Detect which cell encompasses the target text, then output its (X, Y) center coordinate. 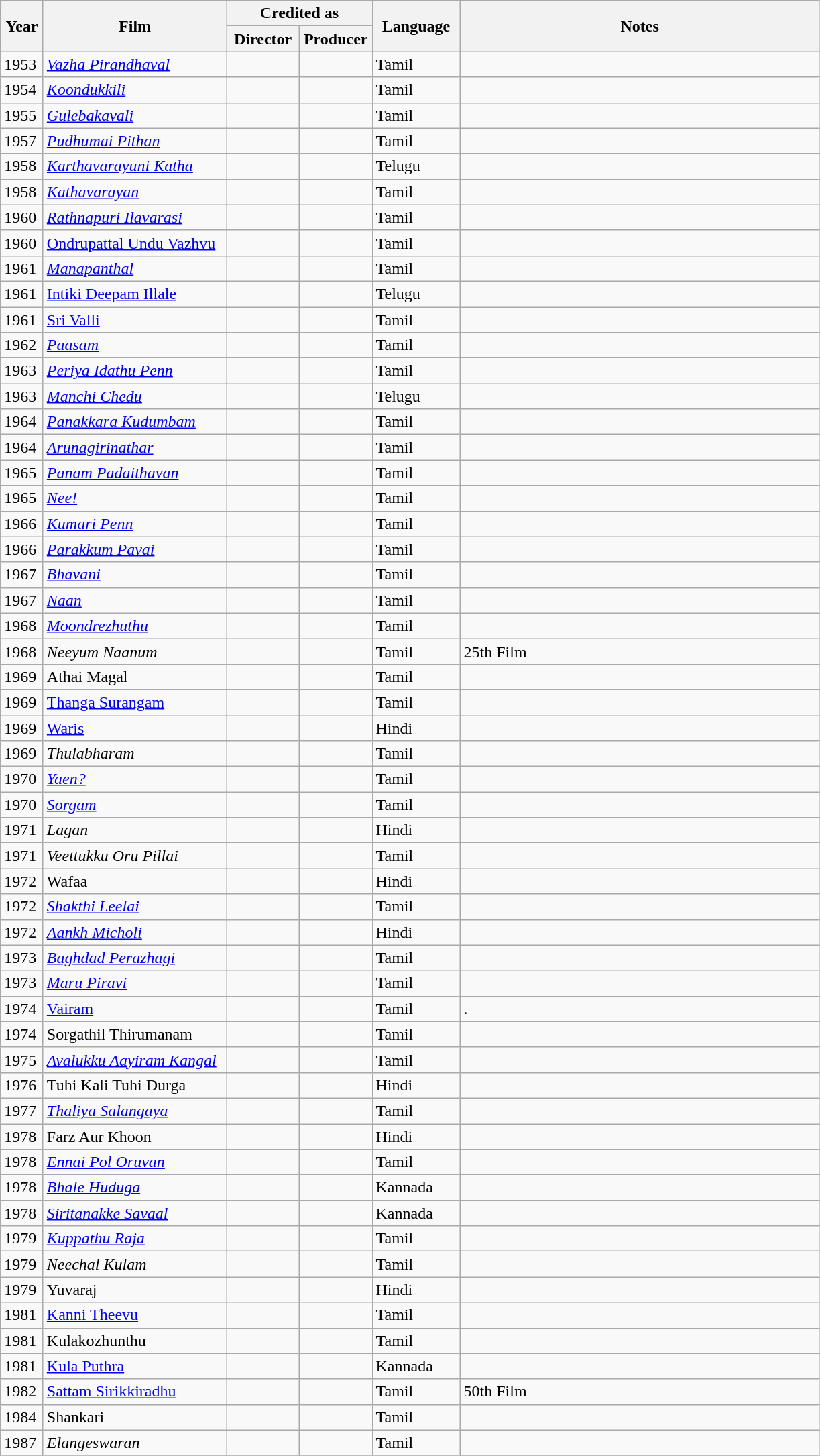
Thulabharam (135, 754)
Shakthi Leelai (135, 907)
Film (135, 26)
Kuppathu Raja (135, 1239)
Director (263, 39)
Thanga Surangam (135, 702)
Parakkum Pavai (135, 549)
Maru Piravi (135, 983)
Sorgathil Thirumanam (135, 1034)
Wafaa (135, 881)
Veettukku Oru Pillai (135, 856)
Bhale Huduga (135, 1188)
Rathnapuri Ilavarasi (135, 217)
Credited as (299, 13)
1962 (22, 345)
Shankari (135, 1417)
Farz Aur Khoon (135, 1137)
Panam Padaithavan (135, 473)
Gulebakavali (135, 115)
Sattam Sirikkiradhu (135, 1392)
1984 (22, 1417)
Manapanthal (135, 268)
Aankh Micholi (135, 932)
Producer (335, 39)
Kula Puthra (135, 1366)
1954 (22, 90)
1977 (22, 1111)
Periya Idathu Penn (135, 371)
Koondukkili (135, 90)
Pudhumai Pithan (135, 141)
1975 (22, 1060)
1982 (22, 1392)
Yaen? (135, 779)
1957 (22, 141)
Notes (640, 26)
Sri Valli (135, 320)
Language (416, 26)
1955 (22, 115)
Vazha Pirandhaval (135, 64)
Moondrezhuthu (135, 626)
1976 (22, 1085)
Kumari Penn (135, 524)
Tuhi Kali Tuhi Durga (135, 1085)
25th Film (640, 651)
Manchi Chedu (135, 396)
Paasam (135, 345)
Sorgam (135, 805)
Ennai Pol Oruvan (135, 1162)
Kathavarayan (135, 192)
Bhavani (135, 575)
Arunagirinathar (135, 447)
Neeyum Naanum (135, 651)
Siritanakke Savaal (135, 1213)
Lagan (135, 830)
Ondrupattal Undu Vazhvu (135, 243)
Vairam (135, 1009)
1953 (22, 64)
Waris (135, 728)
Neechal Kulam (135, 1264)
Kanni Theevu (135, 1315)
Kulakozhunthu (135, 1341)
Avalukku Aayiram Kangal (135, 1060)
Yuvaraj (135, 1290)
. (640, 1009)
50th Film (640, 1392)
Elangeswaran (135, 1443)
1987 (22, 1443)
Athai Magal (135, 677)
Year (22, 26)
Karthavarayuni Katha (135, 166)
Baghdad Perazhagi (135, 958)
Intiki Deepam Illale (135, 294)
Nee! (135, 498)
Panakkara Kudumbam (135, 422)
Thaliya Salangaya (135, 1111)
Naan (135, 600)
